Locate the cell with the specified text and output its (x, y) center coordinate. 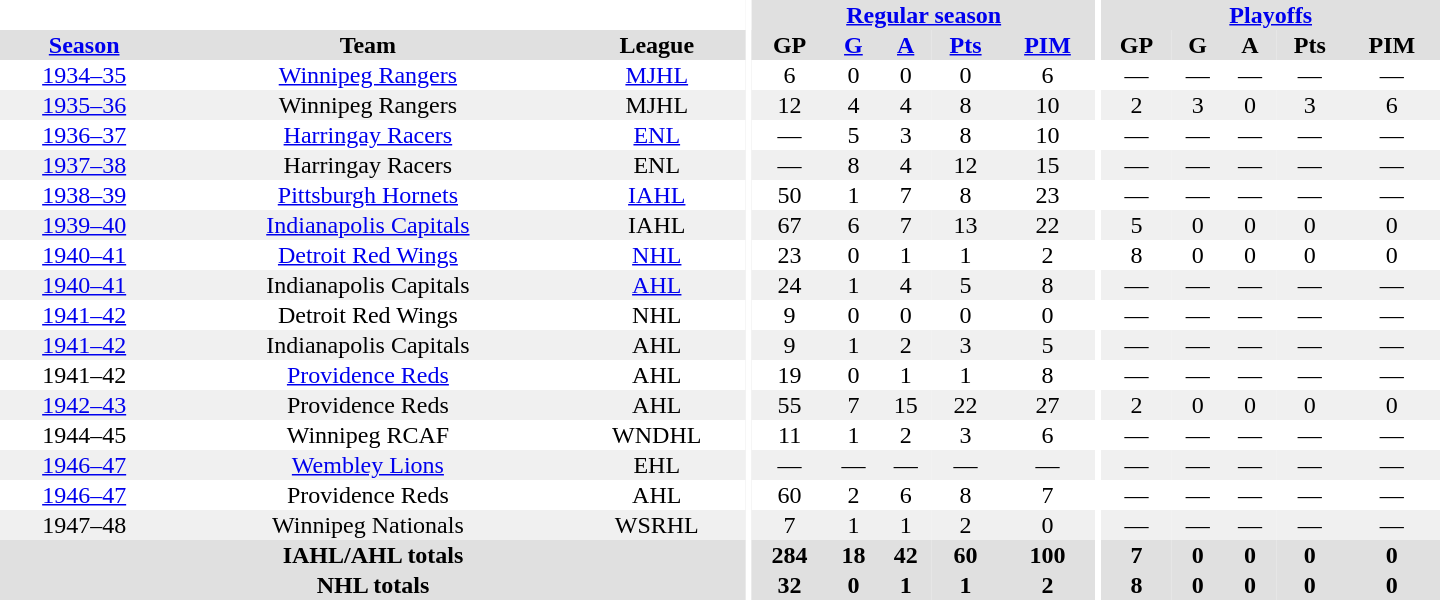
42 (906, 555)
27 (1047, 405)
284 (790, 555)
WSRHL (656, 525)
1934–35 (84, 75)
Regular season (924, 15)
55 (790, 405)
19 (790, 375)
Winnipeg Nationals (368, 525)
32 (790, 585)
Playoffs (1270, 15)
Wembley Lions (368, 465)
EHL (656, 465)
1935–36 (84, 105)
1942–43 (84, 405)
1947–48 (84, 525)
IAHL/AHL totals (373, 555)
1936–37 (84, 135)
Team (368, 45)
League (656, 45)
Season (84, 45)
Pittsburgh Hornets (368, 195)
WNDHL (656, 435)
1944–45 (84, 435)
13 (966, 225)
NHL totals (373, 585)
1939–40 (84, 225)
24 (790, 285)
67 (790, 225)
11 (790, 435)
Winnipeg RCAF (368, 435)
100 (1047, 555)
1938–39 (84, 195)
50 (790, 195)
18 (853, 555)
1937–38 (84, 165)
